Provide the (X, Y) coordinate of the cell's center where the given text is located.  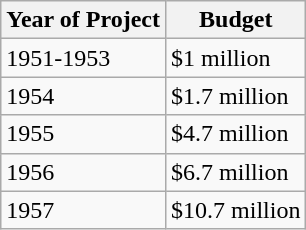
1954 (84, 96)
1951-1953 (84, 58)
$1.7 million (236, 96)
Year of Project (84, 20)
Budget (236, 20)
1956 (84, 172)
$4.7 million (236, 134)
$1 million (236, 58)
1955 (84, 134)
$6.7 million (236, 172)
1957 (84, 210)
$10.7 million (236, 210)
